For the text-containing cell, return its midpoint in [x, y] coordinate format. 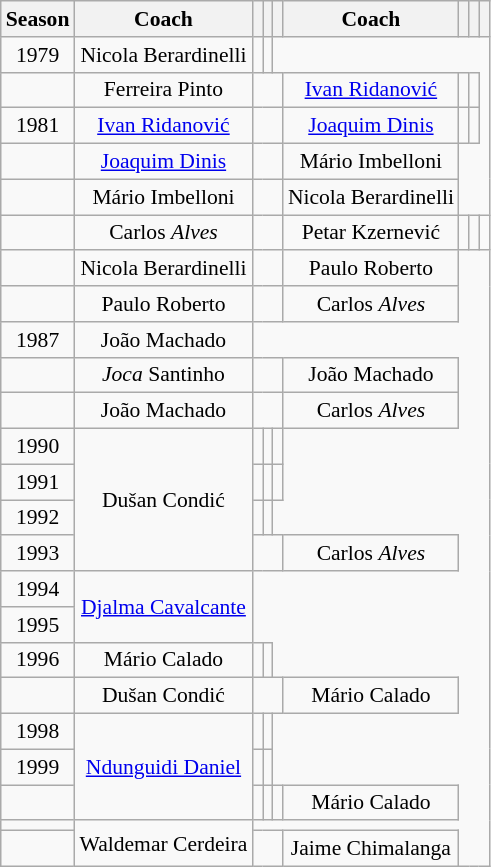
Season [38, 19]
Petar Kzernević [371, 233]
1992 [38, 518]
1981 [38, 126]
1995 [38, 625]
1979 [38, 55]
1999 [38, 767]
1990 [38, 447]
Djalma Cavalcante [163, 606]
Jaime Chimalanga [371, 849]
Waldemar Cerdeira [163, 844]
Joca Santinho [163, 375]
1996 [38, 660]
1998 [38, 732]
1994 [38, 589]
1991 [38, 482]
1987 [38, 340]
Ndunguidi Daniel [163, 768]
1993 [38, 554]
Ferreira Pinto [163, 90]
